Scan for the cell matching the given text and deliver its [x, y] coordinate at center. 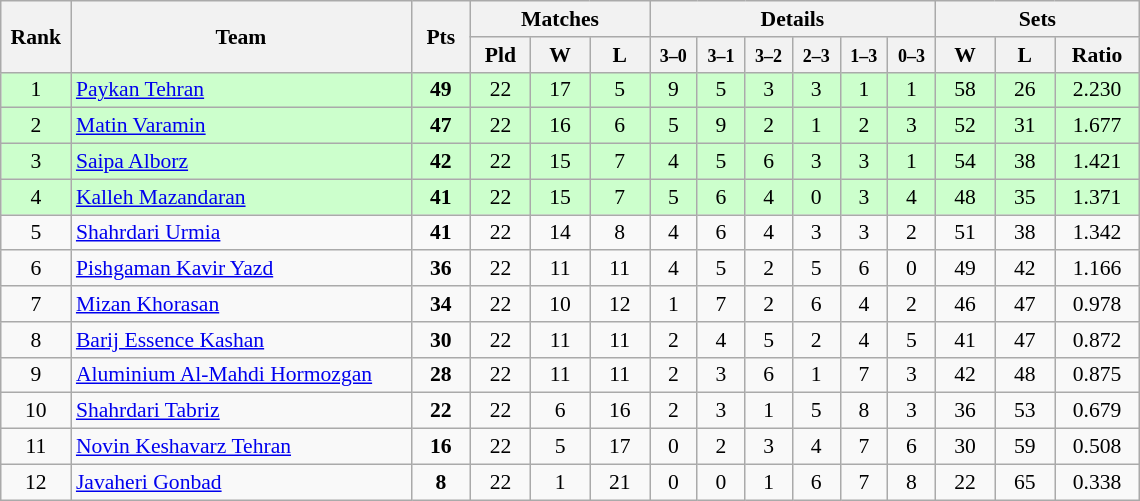
1.342 [1096, 233]
Barij Essence Kashan [241, 340]
1.166 [1096, 269]
Team [241, 36]
1.371 [1096, 197]
Rank [36, 36]
Pishgaman Kavir Yazd [241, 269]
Shahrdari Tabriz [241, 411]
Shahrdari Urmia [241, 233]
21 [620, 482]
2.230 [1096, 90]
31 [1025, 126]
Pts [441, 36]
54 [965, 162]
Details [793, 19]
Sets [1037, 19]
0–3 [912, 55]
1.421 [1096, 162]
Paykan Tehran [241, 90]
2–3 [816, 55]
34 [441, 304]
0.872 [1096, 340]
26 [1025, 90]
3–2 [769, 55]
Aluminium Al-Mahdi Hormozgan [241, 375]
0.338 [1096, 482]
51 [965, 233]
0.508 [1096, 447]
3–0 [674, 55]
Novin Keshavarz Tehran [241, 447]
0.978 [1096, 304]
Ratio [1096, 55]
46 [965, 304]
3–1 [721, 55]
Matches [560, 19]
35 [1025, 197]
Matin Varamin [241, 126]
Saipa Alborz [241, 162]
52 [965, 126]
58 [965, 90]
59 [1025, 447]
28 [441, 375]
1–3 [864, 55]
53 [1025, 411]
1.677 [1096, 126]
Mizan Khorasan [241, 304]
Kalleh Mazandaran [241, 197]
0.679 [1096, 411]
14 [560, 233]
65 [1025, 482]
0.875 [1096, 375]
Pld [501, 55]
Javaheri Gonbad [241, 482]
